Provide the (X, Y) coordinate of the cell's center where the given text is located.  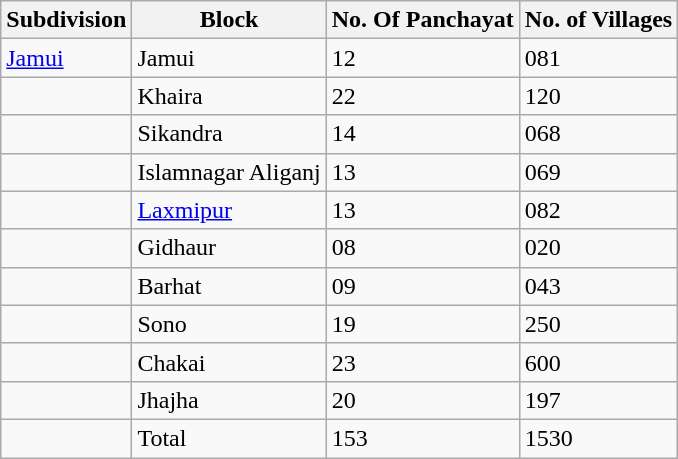
043 (598, 286)
153 (422, 438)
Sono (229, 324)
Total (229, 438)
Sikandra (229, 134)
20 (422, 400)
Laxmipur (229, 210)
19 (422, 324)
Subdivision (66, 20)
069 (598, 172)
Khaira (229, 96)
No. of Villages (598, 20)
Chakai (229, 362)
250 (598, 324)
197 (598, 400)
No. Of Panchayat (422, 20)
08 (422, 248)
1530 (598, 438)
Barhat (229, 286)
Block (229, 20)
12 (422, 58)
081 (598, 58)
09 (422, 286)
Islamnagar Aliganj (229, 172)
22 (422, 96)
600 (598, 362)
120 (598, 96)
14 (422, 134)
020 (598, 248)
Jhajha (229, 400)
23 (422, 362)
068 (598, 134)
082 (598, 210)
Gidhaur (229, 248)
